Extract the (X, Y) coordinate from the center of the cell holding the provided text.  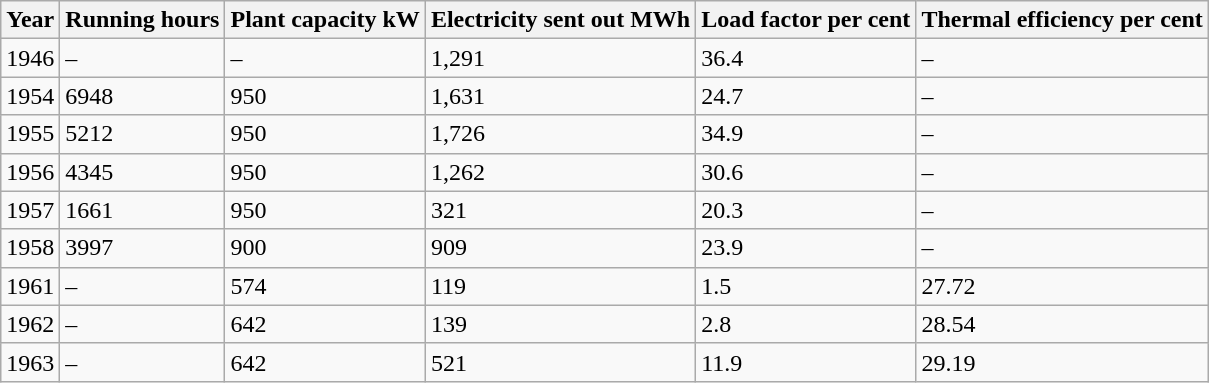
1963 (30, 362)
2.8 (806, 324)
119 (560, 286)
1957 (30, 210)
4345 (142, 172)
29.19 (1062, 362)
1956 (30, 172)
1946 (30, 58)
900 (325, 248)
30.6 (806, 172)
139 (560, 324)
11.9 (806, 362)
1661 (142, 210)
Load factor per cent (806, 20)
6948 (142, 96)
20.3 (806, 210)
24.7 (806, 96)
1,291 (560, 58)
36.4 (806, 58)
Year (30, 20)
Electricity sent out MWh (560, 20)
34.9 (806, 134)
Running hours (142, 20)
27.72 (1062, 286)
1962 (30, 324)
28.54 (1062, 324)
574 (325, 286)
1954 (30, 96)
1961 (30, 286)
1955 (30, 134)
Plant capacity kW (325, 20)
23.9 (806, 248)
909 (560, 248)
521 (560, 362)
5212 (142, 134)
Thermal efficiency per cent (1062, 20)
1.5 (806, 286)
1,726 (560, 134)
1,262 (560, 172)
1,631 (560, 96)
321 (560, 210)
3997 (142, 248)
1958 (30, 248)
